Capture the cell that displays the provided text and extract its (X, Y) central coordinate. 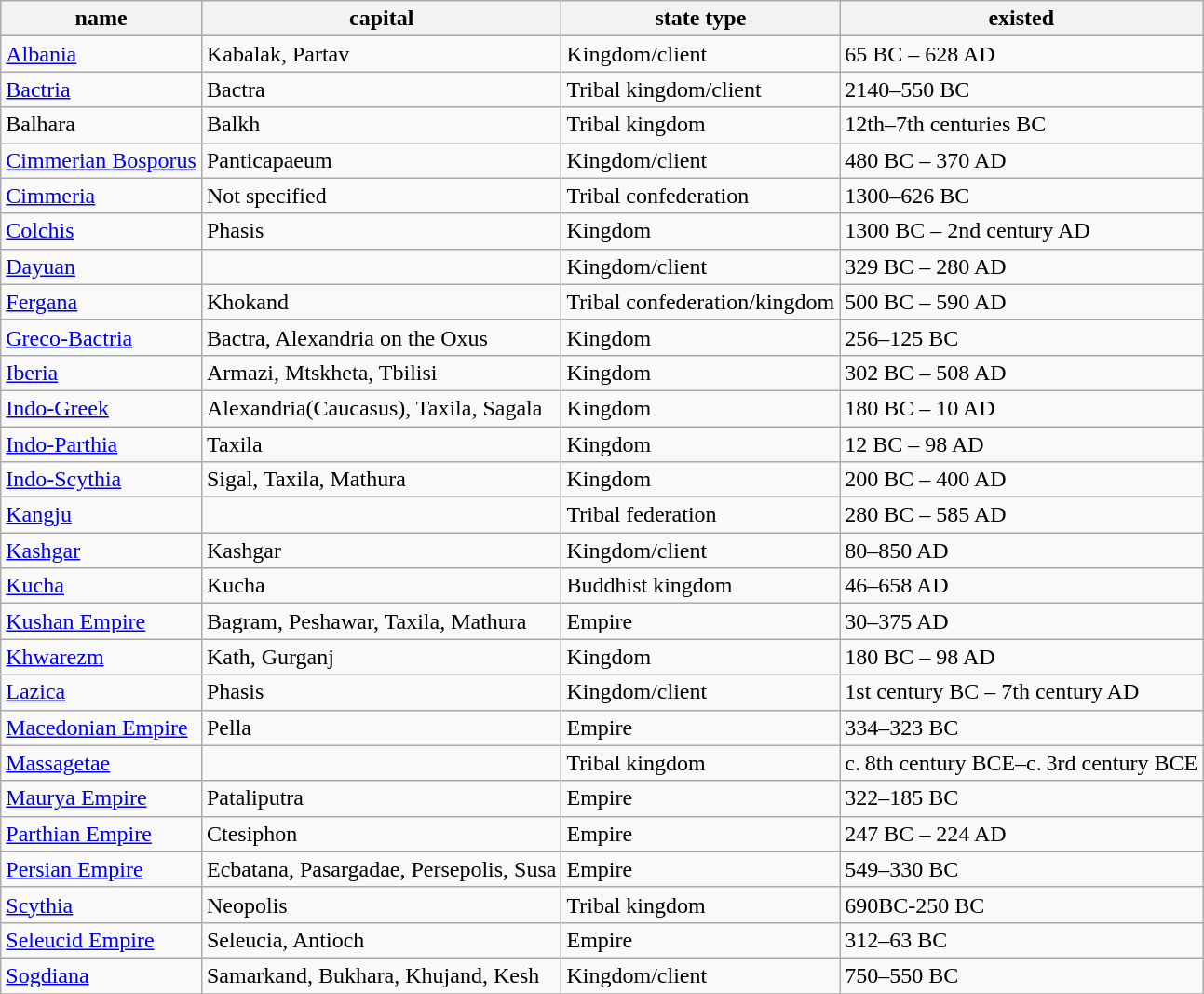
Seleucia, Antioch (382, 940)
30–375 AD (1021, 621)
690BC-250 BC (1021, 905)
312–63 BC (1021, 940)
1st century BC – 7th century AD (1021, 692)
Tribal federation (700, 515)
Balhara (101, 125)
Bactria (101, 89)
1300 BC – 2nd century AD (1021, 231)
322–185 BC (1021, 798)
Colchis (101, 231)
80–850 AD (1021, 551)
480 BC – 370 AD (1021, 160)
Kath, Gurganj (382, 657)
Lazica (101, 692)
state type (700, 19)
180 BC – 98 AD (1021, 657)
329 BC – 280 AD (1021, 266)
Persian Empire (101, 869)
Bactra (382, 89)
Sogdiana (101, 975)
256–125 BC (1021, 337)
1300–626 BC (1021, 196)
Indo-Greek (101, 408)
Khokand (382, 302)
12 BC – 98 AD (1021, 444)
c. 8th century BCE–c. 3rd century BCE (1021, 763)
Taxila (382, 444)
Tribal confederation (700, 196)
2140–550 BC (1021, 89)
247 BC – 224 AD (1021, 834)
46–658 AD (1021, 586)
Alexandria(Caucasus), Taxila, Sagala (382, 408)
Indo-Scythia (101, 480)
Dayuan (101, 266)
Pataliputra (382, 798)
name (101, 19)
existed (1021, 19)
Kangju (101, 515)
549–330 BC (1021, 869)
Khwarezm (101, 657)
Parthian Empire (101, 834)
750–550 BC (1021, 975)
Tribal confederation/kingdom (700, 302)
200 BC – 400 AD (1021, 480)
Bagram, Peshawar, Taxila, Mathura (382, 621)
Seleucid Empire (101, 940)
Sigal, Taxila, Mathura (382, 480)
500 BC – 590 AD (1021, 302)
Kushan Empire (101, 621)
Scythia (101, 905)
Neopolis (382, 905)
Samarkand, Bukhara, Khujand, Kesh (382, 975)
280 BC – 585 AD (1021, 515)
Ctesiphon (382, 834)
Armazi, Mtskheta, Tbilisi (382, 373)
Maurya Empire (101, 798)
capital (382, 19)
Buddhist kingdom (700, 586)
12th–7th centuries BC (1021, 125)
Macedonian Empire (101, 728)
Iberia (101, 373)
334–323 BC (1021, 728)
Albania (101, 54)
Not specified (382, 196)
Tribal kingdom/client (700, 89)
Pella (382, 728)
302 BC – 508 AD (1021, 373)
Bactra, Alexandria on the Oxus (382, 337)
Panticapaeum (382, 160)
65 BC – 628 AD (1021, 54)
Balkh (382, 125)
180 BC – 10 AD (1021, 408)
Kabalak, Partav (382, 54)
Cimmeria (101, 196)
Indo-Parthia (101, 444)
Cimmerian Bosporus (101, 160)
Fergana (101, 302)
Massagetae (101, 763)
Greco-Bactria (101, 337)
Ecbatana, Pasargadae, Persepolis, Susa (382, 869)
